Provide the (X, Y) coordinate of the cell's center where the given text is located.  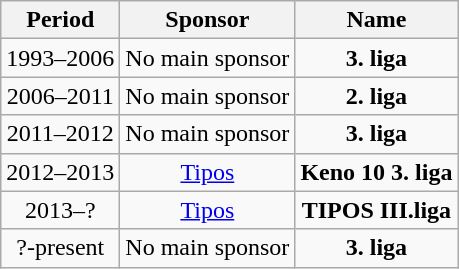
1993–2006 (60, 58)
2011–2012 (60, 134)
2013–? (60, 210)
Keno 10 3. liga (376, 172)
2012–2013 (60, 172)
?-present (60, 248)
TIPOS III.liga (376, 210)
Name (376, 20)
Period (60, 20)
2006–2011 (60, 96)
Sponsor (208, 20)
2. liga (376, 96)
